Capture the cell that displays the provided text and extract its [X, Y] central coordinate. 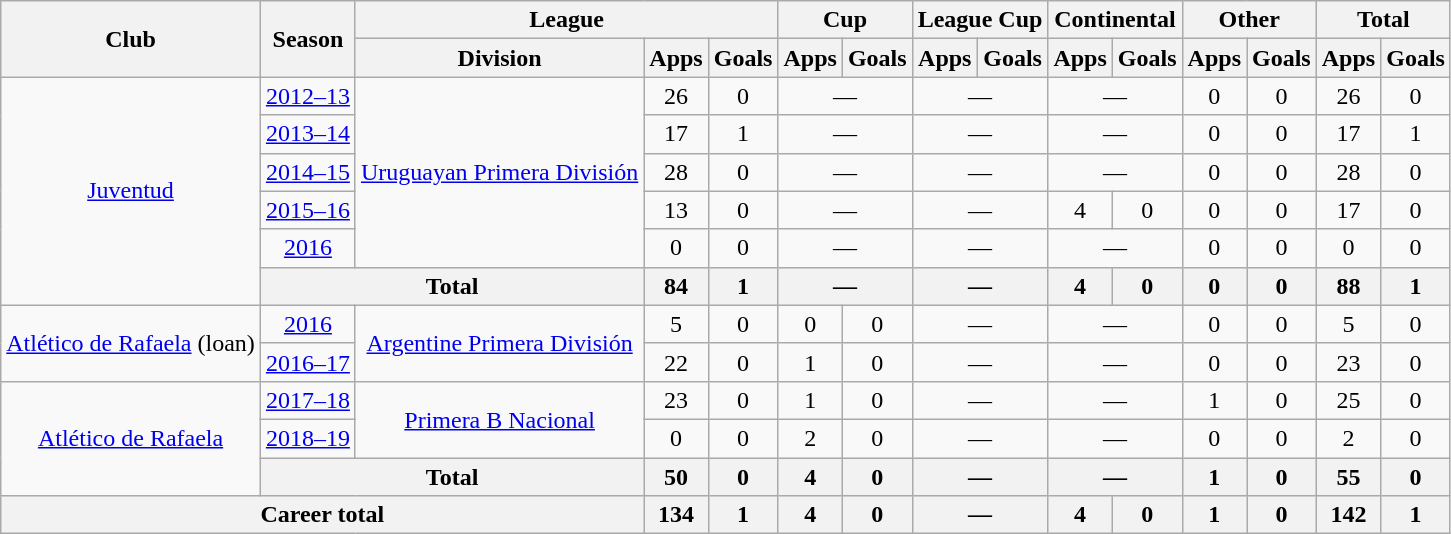
2017–18 [308, 400]
134 [676, 515]
2015–16 [308, 210]
Atlético de Rafaela (loan) [131, 343]
Juventud [131, 191]
Career total [322, 515]
Division [499, 58]
Uruguayan Primera División [499, 172]
League Cup [980, 20]
2012–13 [308, 96]
2013–14 [308, 134]
50 [676, 477]
Argentine Primera División [499, 343]
84 [676, 286]
22 [676, 362]
142 [1348, 515]
Season [308, 39]
Primera B Nacional [499, 419]
Other [1249, 20]
13 [676, 210]
League [566, 20]
25 [1348, 400]
Continental [1115, 20]
2014–15 [308, 172]
2018–19 [308, 438]
Atlético de Rafaela [131, 438]
55 [1348, 477]
88 [1348, 286]
Club [131, 39]
Cup [845, 20]
2016–17 [308, 362]
